Return the (x, y) coordinate for the center point of the cell that contains the specified text.  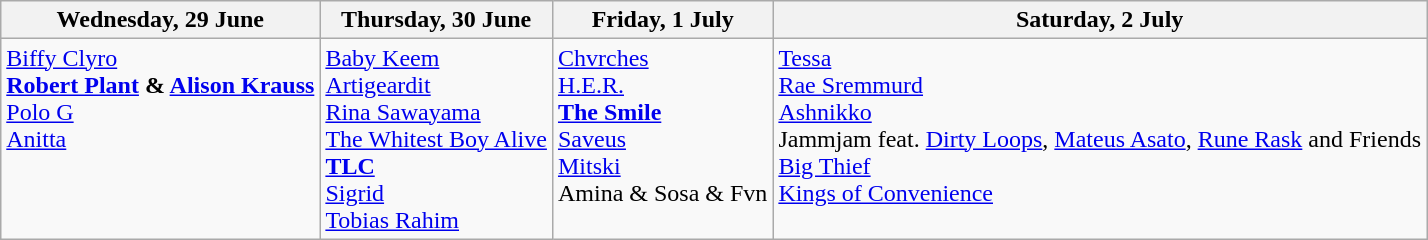
Biffy ClyroRobert Plant & Alison KraussPolo GAnitta (160, 139)
Friday, 1 July (662, 20)
TessaRae SremmurdAshnikkoJammjam feat. Dirty Loops, Mateus Asato, Rune Rask and FriendsBig ThiefKings of Convenience (1100, 139)
Wednesday, 29 June (160, 20)
Thursday, 30 June (436, 20)
Saturday, 2 July (1100, 20)
Baby KeemArtigearditRina SawayamaThe Whitest Boy AliveTLCSigridTobias Rahim (436, 139)
ChvrchesH.E.R.The SmileSaveusMitskiAmina & Sosa & Fvn (662, 139)
